From the cell containing the given text, extract its center point as [x, y] coordinate. 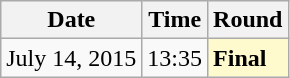
13:35 [175, 58]
Round [248, 20]
Time [175, 20]
Date [72, 20]
Final [248, 58]
July 14, 2015 [72, 58]
